Identify which cell holds the provided text, then report its (X, Y) central coordinate. 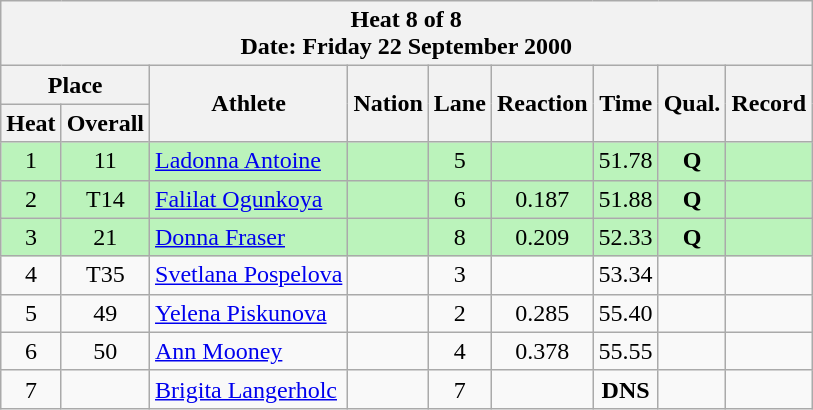
49 (105, 313)
51.88 (626, 199)
Athlete (249, 104)
8 (460, 237)
52.33 (626, 237)
Reaction (542, 104)
Lane (460, 104)
Overall (105, 123)
Yelena Piskunova (249, 313)
0.187 (542, 199)
DNS (626, 389)
0.209 (542, 237)
Heat (31, 123)
1 (31, 161)
Time (626, 104)
Ladonna Antoine (249, 161)
50 (105, 351)
Place (76, 85)
Svetlana Pospelova (249, 275)
0.285 (542, 313)
51.78 (626, 161)
0.378 (542, 351)
55.55 (626, 351)
Qual. (692, 104)
55.40 (626, 313)
Falilat Ogunkoya (249, 199)
11 (105, 161)
Brigita Langerholc (249, 389)
T35 (105, 275)
Heat 8 of 8 Date: Friday 22 September 2000 (406, 34)
53.34 (626, 275)
Donna Fraser (249, 237)
21 (105, 237)
T14 (105, 199)
Ann Mooney (249, 351)
Record (769, 104)
Nation (388, 104)
